Output the (x, y) coordinate of the center of the cell containing the given text.  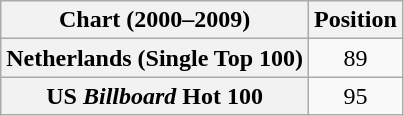
US Billboard Hot 100 (155, 96)
95 (356, 96)
89 (356, 58)
Netherlands (Single Top 100) (155, 58)
Chart (2000–2009) (155, 20)
Position (356, 20)
